Find where the given text appears and provide that cell's center as [x, y] coordinate. 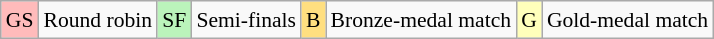
SF [174, 20]
Semi-finals [246, 20]
Round robin [98, 20]
Bronze-medal match [422, 20]
Gold-medal match [628, 20]
B [314, 20]
G [529, 20]
GS [20, 20]
